Find where the given text appears and provide that cell's center as [x, y] coordinate. 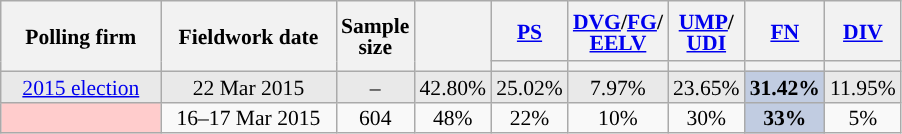
Fieldwork date [248, 36]
22% [530, 118]
16–17 Mar 2015 [248, 118]
FN [785, 31]
11.95% [863, 86]
Samplesize [375, 36]
22 Mar 2015 [248, 86]
30% [706, 118]
– [375, 86]
DVG/FG/EELV [618, 31]
DIV [863, 31]
10% [618, 118]
25.02% [530, 86]
UMP/UDI [706, 31]
7.97% [618, 86]
604 [375, 118]
5% [863, 118]
2015 election [81, 86]
33% [785, 118]
42.80% [452, 86]
Polling firm [81, 36]
PS [530, 31]
48% [452, 118]
23.65% [706, 86]
31.42% [785, 86]
